Output the [X, Y] coordinate of the center of the cell containing the given text.  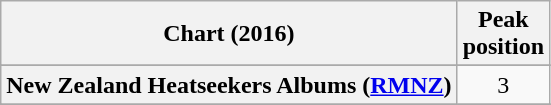
Chart (2016) [229, 34]
3 [503, 85]
New Zealand Heatseekers Albums (RMNZ) [229, 85]
Peak position [503, 34]
